Search for the cell housing the specified text and yield its (x, y) center coordinate. 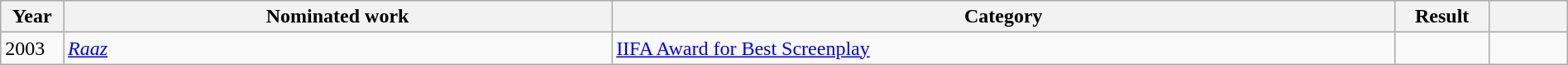
Raaz (337, 48)
Category (1004, 17)
Year (32, 17)
Nominated work (337, 17)
Result (1442, 17)
IIFA Award for Best Screenplay (1004, 48)
2003 (32, 48)
